For the text-containing cell, return its midpoint in (x, y) coordinate format. 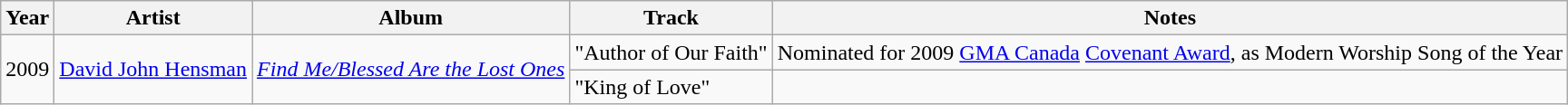
David John Hensman (153, 70)
Track (671, 18)
Artist (153, 18)
2009 (27, 70)
Album (411, 18)
"Author of Our Faith" (671, 52)
"King of Love" (671, 87)
Find Me/Blessed Are the Lost Ones (411, 70)
Year (27, 18)
Nominated for 2009 GMA Canada Covenant Award, as Modern Worship Song of the Year (1170, 52)
Notes (1170, 18)
